Output the (x, y) coordinate of the center of the cell containing the given text.  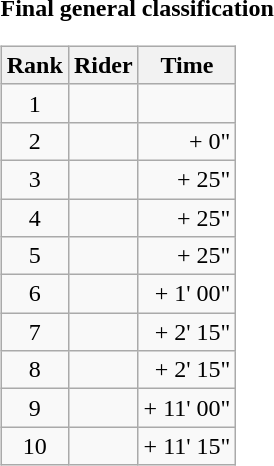
3 (34, 179)
4 (34, 217)
+ 1' 00" (187, 294)
+ 0" (187, 141)
Rank (34, 65)
2 (34, 141)
1 (34, 103)
10 (34, 446)
Rider (103, 65)
8 (34, 370)
+ 11' 00" (187, 408)
+ 11' 15" (187, 446)
Time (187, 65)
6 (34, 294)
7 (34, 332)
5 (34, 256)
9 (34, 408)
